Determine the [x, y] coordinate at the center of the cell enclosing the given text.  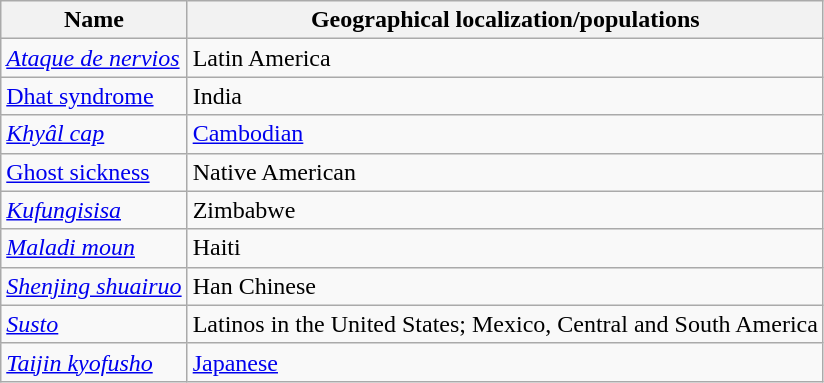
Geographical localization/populations [505, 20]
Shenjing shuairuo [94, 286]
Maladi moun [94, 248]
Name [94, 20]
Taijin kyofusho [94, 362]
Kufungisisa [94, 210]
Han Chinese [505, 286]
Latinos in the United States; Mexico, Central and South America [505, 324]
Native American [505, 172]
Haiti [505, 248]
Cambodian [505, 134]
Susto [94, 324]
Japanese [505, 362]
Ataque de nervios [94, 58]
India [505, 96]
Dhat syndrome [94, 96]
Zimbabwe [505, 210]
Khyâl cap [94, 134]
Latin America [505, 58]
Ghost sickness [94, 172]
